Pinpoint the cell where the given text exists, returning its (x, y) midpoint coordinate. 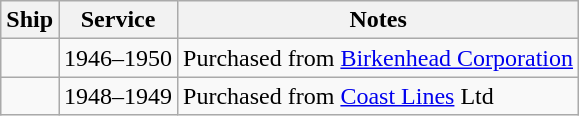
Service (118, 20)
Purchased from Birkenhead Corporation (378, 58)
Notes (378, 20)
Purchased from Coast Lines Ltd (378, 96)
Ship (30, 20)
1948–1949 (118, 96)
1946–1950 (118, 58)
